Extract the [X, Y] coordinate from the center of the cell holding the provided text.  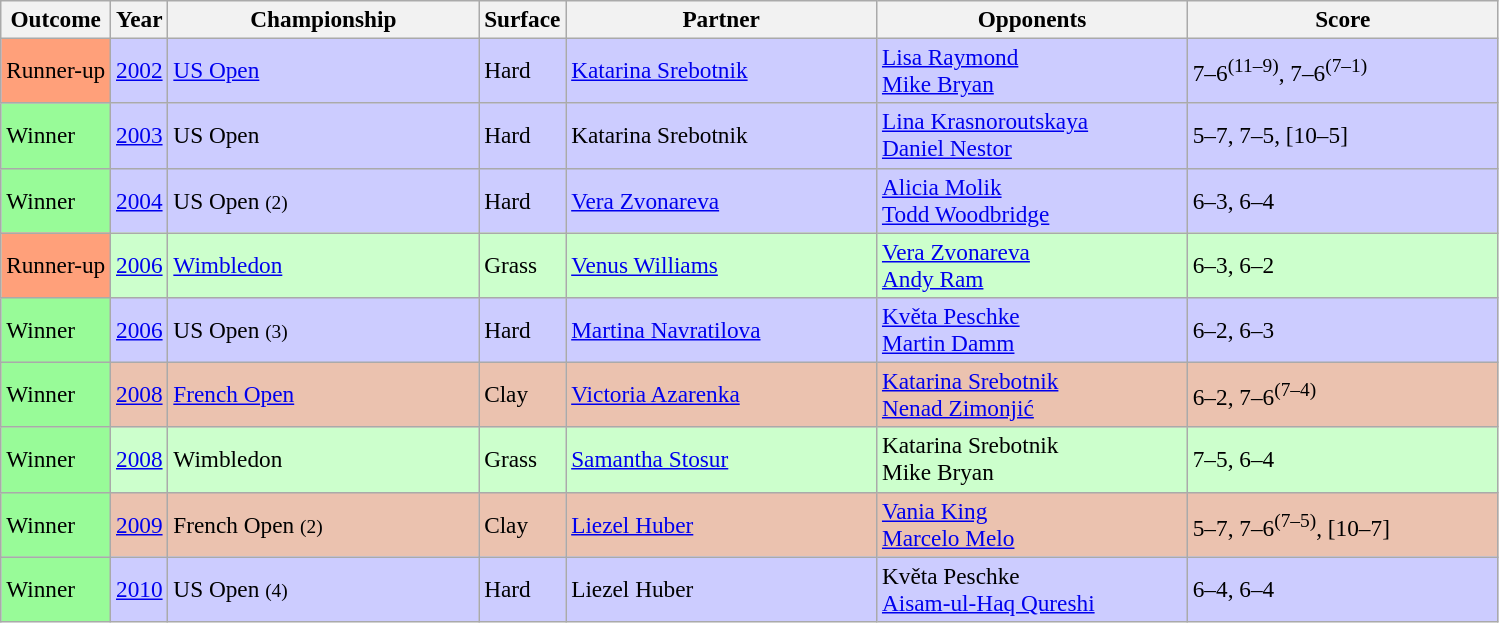
Surface [522, 19]
US Open (4) [324, 588]
Květa Peschke Martin Damm [1032, 330]
Score [1342, 19]
Lina Krasnoroutskaya Daniel Nestor [1032, 136]
US Open (2) [324, 200]
Alicia Molik Todd Woodbridge [1032, 200]
Venus Williams [722, 264]
6–3, 6–2 [1342, 264]
7–6(11–9), 7–6(7–1) [1342, 70]
2003 [140, 136]
Opponents [1032, 19]
2010 [140, 588]
6–4, 6–4 [1342, 588]
Vera Zvonareva Andy Ram [1032, 264]
French Open [324, 394]
2004 [140, 200]
6–2, 6–3 [1342, 330]
Samantha Stosur [722, 460]
7–5, 6–4 [1342, 460]
2002 [140, 70]
Victoria Azarenka [722, 394]
2009 [140, 524]
Květa Peschke Aisam-ul-Haq Qureshi [1032, 588]
5–7, 7–5, [10–5] [1342, 136]
Partner [722, 19]
Vania King Marcelo Melo [1032, 524]
US Open (3) [324, 330]
Katarina Srebotnik Nenad Zimonjić [1032, 394]
French Open (2) [324, 524]
Vera Zvonareva [722, 200]
Lisa Raymond Mike Bryan [1032, 70]
Outcome [56, 19]
6–2, 7–6(7–4) [1342, 394]
5–7, 7–6(7–5), [10–7] [1342, 524]
Katarina Srebotnik Mike Bryan [1032, 460]
Championship [324, 19]
6–3, 6–4 [1342, 200]
Year [140, 19]
Martina Navratilova [722, 330]
